Find where the given text appears and provide that cell's center as (X, Y) coordinate. 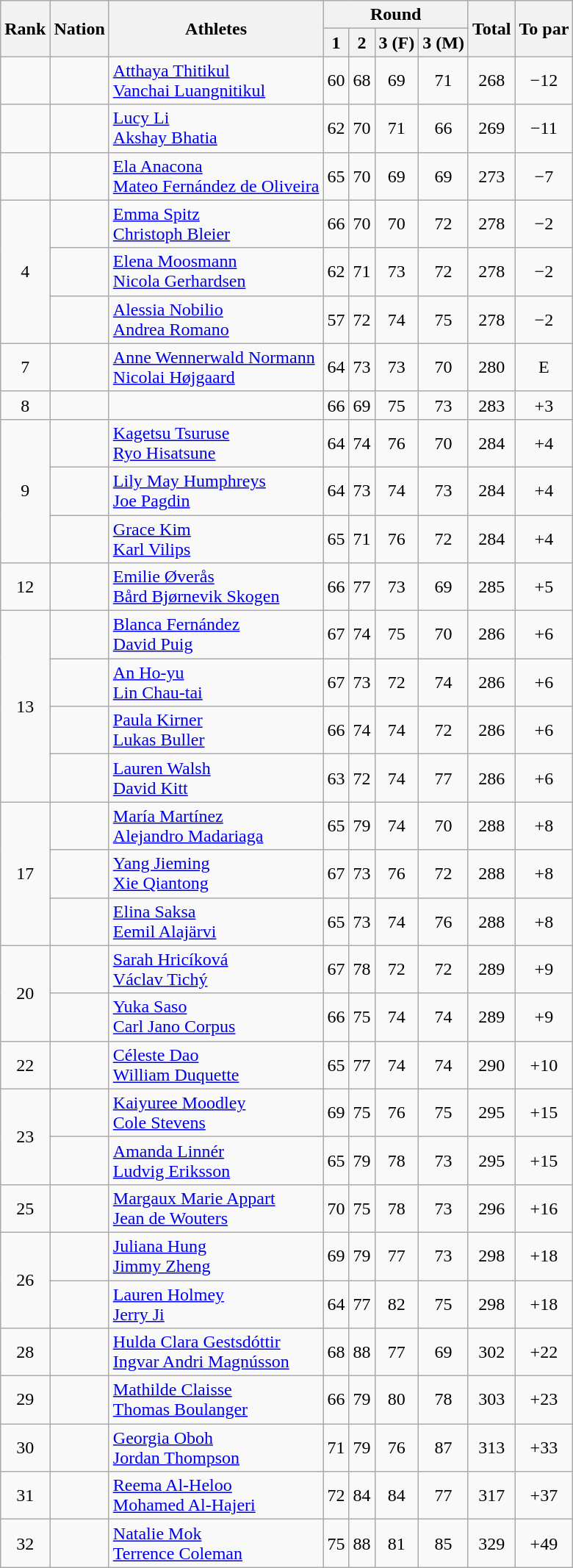
317 (491, 1495)
290 (491, 1064)
Nation (79, 29)
Mathilde Claisse Thomas Boulanger (216, 1400)
+33 (544, 1448)
María Martínez Alejandro Madariaga (216, 826)
20 (25, 993)
Hulda Clara Gestsdóttir Ingvar Andri Magnússon (216, 1353)
Margaux Marie Appart Jean de Wouters (216, 1209)
Round (396, 15)
Paula Kirner Lukas Buller (216, 731)
2 (361, 43)
85 (444, 1544)
Juliana Hung Jimmy Zheng (216, 1256)
E (544, 368)
25 (25, 1209)
−11 (544, 128)
Yuka Saso Carl Jano Corpus (216, 1017)
Reema Al-Heloo Mohamed Al-Hajeri (216, 1495)
+22 (544, 1353)
1 (336, 43)
296 (491, 1209)
+23 (544, 1400)
An Ho-yu Lin Chau-tai (216, 682)
26 (25, 1280)
Rank (25, 29)
Lily May HumphreysJoe Pagdin (216, 491)
313 (491, 1448)
31 (25, 1495)
+49 (544, 1544)
Lucy LiAkshay Bhatia (216, 128)
Céleste Dao William Duquette (216, 1064)
Total (491, 29)
Emma SpitzChristoph Bleier (216, 223)
283 (491, 405)
29 (25, 1400)
12 (25, 587)
−7 (544, 176)
Elina Saksa Eemil Alajärvi (216, 922)
Atthaya ThitikulVanchai Luangnitikul (216, 81)
285 (491, 587)
Kagetsu TsuruseRyo Hisatsune (216, 443)
Natalie Mok Terrence Coleman (216, 1544)
Alessia NobilioAndrea Romano (216, 319)
329 (491, 1544)
22 (25, 1064)
17 (25, 873)
269 (491, 128)
32 (25, 1544)
+3 (544, 405)
Lauren Holmey Jerry Ji (216, 1304)
Emilie ØveråsBård Bjørnevik Skogen (216, 587)
+16 (544, 1209)
268 (491, 81)
13 (25, 706)
7 (25, 368)
+37 (544, 1495)
Anne Wennerwald NormannNicolai Højgaard (216, 368)
Athletes (216, 29)
Blanca FernándezDavid Puig (216, 635)
Ela Anacona Mateo Fernández de Oliveira (216, 176)
Kaiyuree Moodley Cole Stevens (216, 1113)
To par (544, 29)
63 (336, 778)
3 (M) (444, 43)
Lauren Walsh David Kitt (216, 778)
280 (491, 368)
Georgia Oboh Jordan Thompson (216, 1448)
82 (397, 1304)
Elena MoosmannNicola Gerhardsen (216, 272)
303 (491, 1400)
Yang Jieming Xie Qiantong (216, 873)
81 (397, 1544)
Grace KimKarl Vilips (216, 538)
8 (25, 405)
80 (397, 1400)
3 (F) (397, 43)
57 (336, 319)
+5 (544, 587)
+10 (544, 1064)
87 (444, 1448)
273 (491, 176)
60 (336, 81)
4 (25, 272)
−12 (544, 81)
Sarah Hricíková Václav Tichý (216, 969)
28 (25, 1353)
Amanda Linnér Ludvig Eriksson (216, 1160)
30 (25, 1448)
9 (25, 491)
23 (25, 1136)
302 (491, 1353)
